Capture the cell that displays the provided text and extract its [x, y] central coordinate. 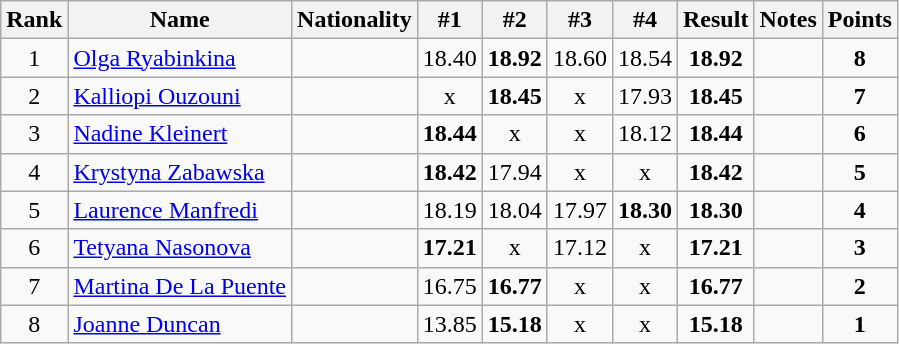
Olga Ryabinkina [180, 58]
18.12 [644, 134]
Joanne Duncan [180, 324]
18.54 [644, 58]
18.40 [450, 58]
Points [860, 20]
Nationality [355, 20]
Tetyana Nasonova [180, 248]
Result [716, 20]
16.75 [450, 286]
17.93 [644, 96]
17.12 [580, 248]
#3 [580, 20]
17.94 [514, 172]
17.97 [580, 210]
Laurence Manfredi [180, 210]
18.19 [450, 210]
Kalliopi Ouzouni [180, 96]
Krystyna Zabawska [180, 172]
Rank [34, 20]
13.85 [450, 324]
Martina De La Puente [180, 286]
#1 [450, 20]
#2 [514, 20]
Nadine Kleinert [180, 134]
#4 [644, 20]
Name [180, 20]
Notes [788, 20]
18.04 [514, 210]
18.60 [580, 58]
